Output the [X, Y] coordinate of the center of the cell containing the given text.  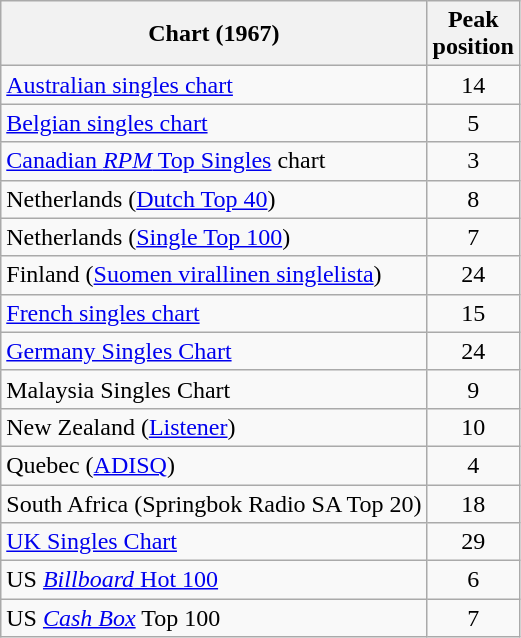
6 [473, 580]
5 [473, 123]
Chart (1967) [214, 34]
Australian singles chart [214, 85]
South Africa (Springbok Radio SA Top 20) [214, 503]
14 [473, 85]
29 [473, 542]
Quebec (ADISQ) [214, 465]
10 [473, 427]
Peakposition [473, 34]
Germany Singles Chart [214, 351]
4 [473, 465]
Netherlands (Dutch Top 40) [214, 199]
Finland (Suomen virallinen singlelista) [214, 275]
3 [473, 161]
New Zealand (Listener) [214, 427]
Malaysia Singles Chart [214, 389]
9 [473, 389]
8 [473, 199]
UK Singles Chart [214, 542]
US Billboard Hot 100 [214, 580]
15 [473, 313]
18 [473, 503]
US Cash Box Top 100 [214, 618]
Canadian RPM Top Singles chart [214, 161]
Belgian singles chart [214, 123]
Netherlands (Single Top 100) [214, 237]
French singles chart [214, 313]
